Search for the cell housing the specified text and yield its (X, Y) center coordinate. 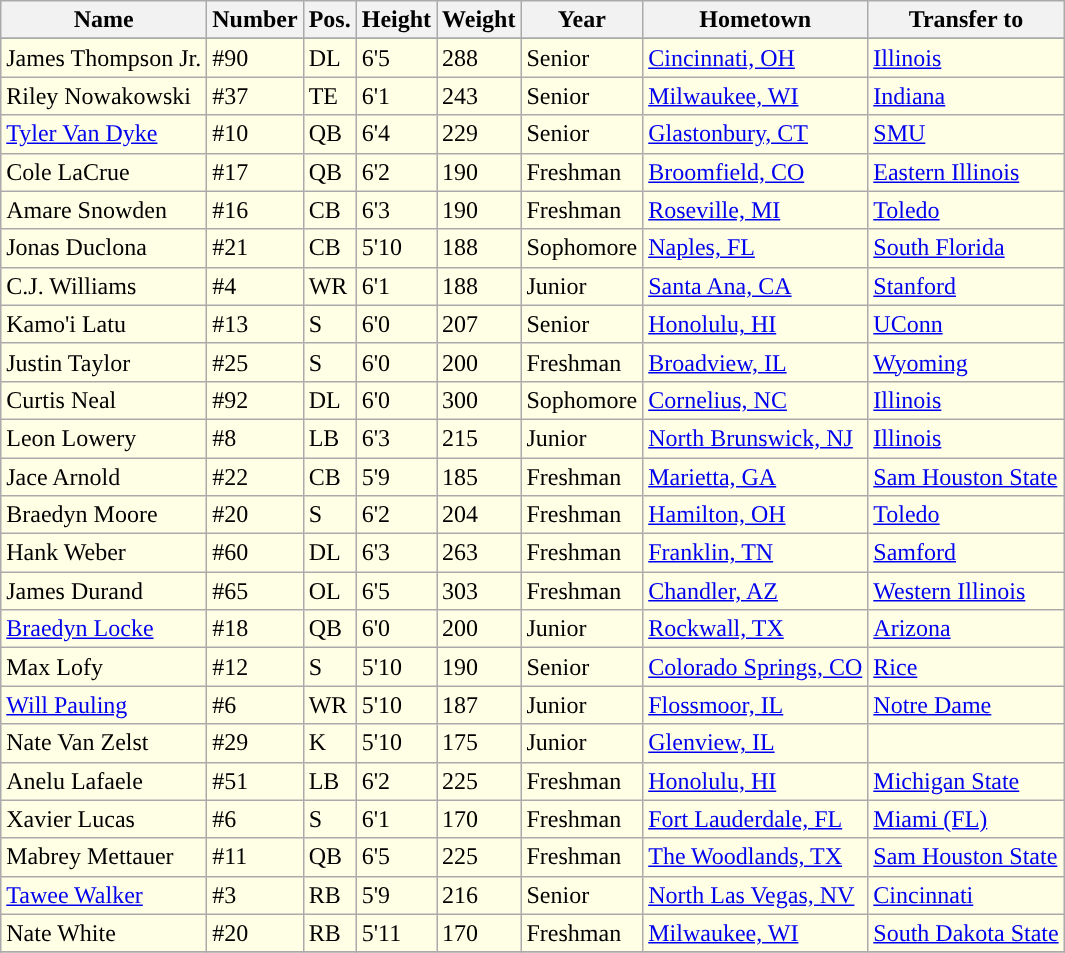
C.J. Williams (104, 286)
James Thompson Jr. (104, 58)
Flossmoor, IL (756, 705)
#3 (255, 895)
#25 (255, 362)
Roseville, MI (756, 210)
#22 (255, 477)
Franklin, TN (756, 553)
215 (479, 438)
204 (479, 515)
Michigan State (966, 781)
#12 (255, 667)
Hank Weber (104, 553)
OL (330, 591)
Hometown (756, 20)
#51 (255, 781)
Fort Lauderdale, FL (756, 819)
216 (479, 895)
Broadview, IL (756, 362)
Curtis Neal (104, 400)
Xavier Lucas (104, 819)
TE (330, 96)
North Brunswick, NJ (756, 438)
#13 (255, 324)
#10 (255, 134)
229 (479, 134)
Justin Taylor (104, 362)
#29 (255, 743)
263 (479, 553)
Cole LaCrue (104, 172)
#65 (255, 591)
Mabrey Mettauer (104, 857)
Broomfield, CO (756, 172)
#4 (255, 286)
Cincinnati, OH (756, 58)
Colorado Springs, CO (756, 667)
North Las Vegas, NV (756, 895)
UConn (966, 324)
Hamilton, OH (756, 515)
5'11 (396, 933)
Indiana (966, 96)
Kamo'i Latu (104, 324)
Cornelius, NC (756, 400)
Transfer to (966, 20)
#11 (255, 857)
Height (396, 20)
#37 (255, 96)
Wyoming (966, 362)
Braedyn Locke (104, 629)
Tyler Van Dyke (104, 134)
Western Illinois (966, 591)
#17 (255, 172)
6'4 (396, 134)
Arizona (966, 629)
South Dakota State (966, 933)
Naples, FL (756, 248)
Santa Ana, CA (756, 286)
Amare Snowden (104, 210)
Nate White (104, 933)
Samford (966, 553)
Riley Nowakowski (104, 96)
#16 (255, 210)
303 (479, 591)
175 (479, 743)
South Florida (966, 248)
288 (479, 58)
Notre Dame (966, 705)
Leon Lowery (104, 438)
Braedyn Moore (104, 515)
Stanford (966, 286)
#21 (255, 248)
Nate Van Zelst (104, 743)
Tawee Walker (104, 895)
243 (479, 96)
Glastonbury, CT (756, 134)
#60 (255, 553)
Rice (966, 667)
The Woodlands, TX (756, 857)
Jace Arnold (104, 477)
#92 (255, 400)
Marietta, GA (756, 477)
Rockwall, TX (756, 629)
185 (479, 477)
Max Lofy (104, 667)
Year (582, 20)
K (330, 743)
Jonas Duclona (104, 248)
James Durand (104, 591)
300 (479, 400)
Eastern Illinois (966, 172)
187 (479, 705)
Name (104, 20)
#8 (255, 438)
Weight (479, 20)
Will Pauling (104, 705)
SMU (966, 134)
Chandler, AZ (756, 591)
Pos. (330, 20)
#90 (255, 58)
Number (255, 20)
207 (479, 324)
Miami (FL) (966, 819)
Glenview, IL (756, 743)
#18 (255, 629)
Anelu Lafaele (104, 781)
Cincinnati (966, 895)
